Pinpoint the cell where the given text exists, returning its (X, Y) midpoint coordinate. 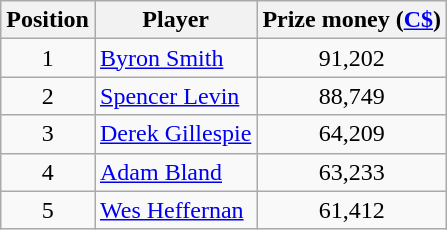
4 (48, 172)
2 (48, 96)
3 (48, 134)
Player (175, 20)
Byron Smith (175, 58)
Derek Gillespie (175, 134)
Wes Heffernan (175, 210)
Adam Bland (175, 172)
1 (48, 58)
5 (48, 210)
88,749 (352, 96)
63,233 (352, 172)
Spencer Levin (175, 96)
Prize money (C$) (352, 20)
61,412 (352, 210)
91,202 (352, 58)
64,209 (352, 134)
Position (48, 20)
